Output the (X, Y) coordinate of the center of the cell containing the given text.  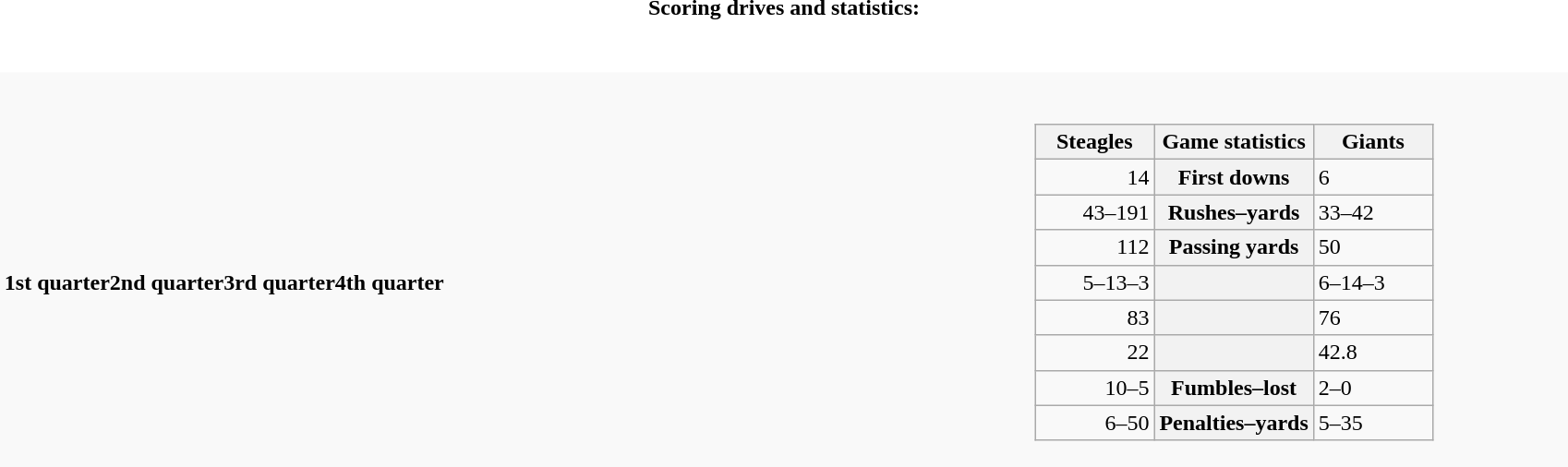
5–35 (1372, 423)
43–191 (1095, 212)
112 (1095, 247)
2–0 (1372, 388)
33–42 (1372, 212)
22 (1095, 353)
Giants (1372, 142)
Penalties–yards (1234, 423)
Game statistics (1234, 142)
42.8 (1372, 353)
5–13–3 (1095, 282)
14 (1095, 177)
83 (1095, 317)
50 (1372, 247)
10–5 (1095, 388)
6 (1372, 177)
Fumbles–lost (1234, 388)
First downs (1234, 177)
1st quarter2nd quarter3rd quarter4th quarter (451, 270)
Rushes–yards (1234, 212)
Passing yards (1234, 247)
76 (1372, 317)
Steagles (1095, 142)
6–14–3 (1372, 282)
6–50 (1095, 423)
